Provide the [x, y] coordinate of the cell's center where the given text is located.  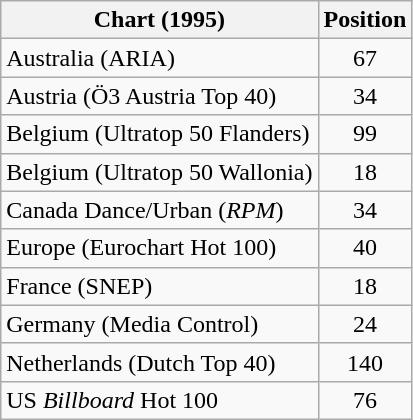
76 [365, 400]
Australia (ARIA) [160, 58]
Austria (Ö3 Austria Top 40) [160, 96]
France (SNEP) [160, 286]
Chart (1995) [160, 20]
US Billboard Hot 100 [160, 400]
Europe (Eurochart Hot 100) [160, 248]
99 [365, 134]
Germany (Media Control) [160, 324]
67 [365, 58]
24 [365, 324]
40 [365, 248]
Canada Dance/Urban (RPM) [160, 210]
Belgium (Ultratop 50 Wallonia) [160, 172]
140 [365, 362]
Position [365, 20]
Belgium (Ultratop 50 Flanders) [160, 134]
Netherlands (Dutch Top 40) [160, 362]
